Extract the [X, Y] coordinate from the center of the cell holding the provided text.  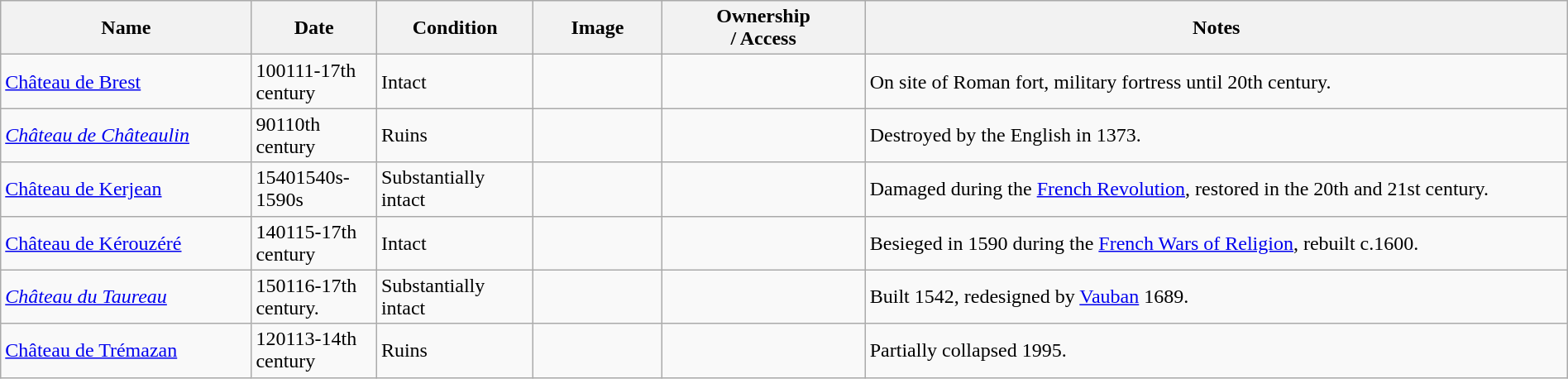
Besieged in 1590 during the French Wars of Religion, rebuilt c.1600. [1216, 243]
Condition [455, 28]
Château de Kerjean [126, 189]
Château du Taureau [126, 296]
150116-17th century. [314, 296]
Château de Trémazan [126, 351]
Château de Brest [126, 81]
Date [314, 28]
140115-17th century [314, 243]
Destroyed by the English in 1373. [1216, 136]
Damaged during the French Revolution, restored in the 20th and 21st century. [1216, 189]
Name [126, 28]
100111-17th century [314, 81]
Château de Kérouzéré [126, 243]
Partially collapsed 1995. [1216, 351]
On site of Roman fort, military fortress until 20th century. [1216, 81]
Built 1542, redesigned by Vauban 1689. [1216, 296]
120113-14th century [314, 351]
90110th century [314, 136]
Image [597, 28]
Notes [1216, 28]
15401540s-1590s [314, 189]
Château de Châteaulin [126, 136]
Ownership/ Access [763, 28]
